Locate the cell with the specified text and output its (x, y) center coordinate. 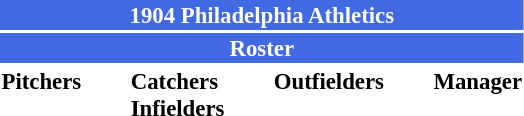
1904 Philadelphia Athletics (262, 15)
Roster (262, 48)
